Identify which cell holds the provided text, then report its [X, Y] central coordinate. 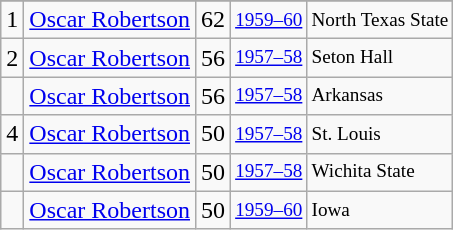
St. Louis [380, 134]
Seton Hall [380, 58]
Arkansas [380, 96]
Iowa [380, 210]
62 [214, 20]
1 [12, 20]
North Texas State [380, 20]
Wichita State [380, 172]
2 [12, 58]
4 [12, 134]
